Pinpoint the cell where the given text exists, returning its [X, Y] midpoint coordinate. 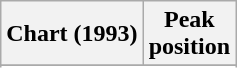
Peakposition [189, 34]
Chart (1993) [72, 34]
